Return (X, Y) of the center of cell containing provided text 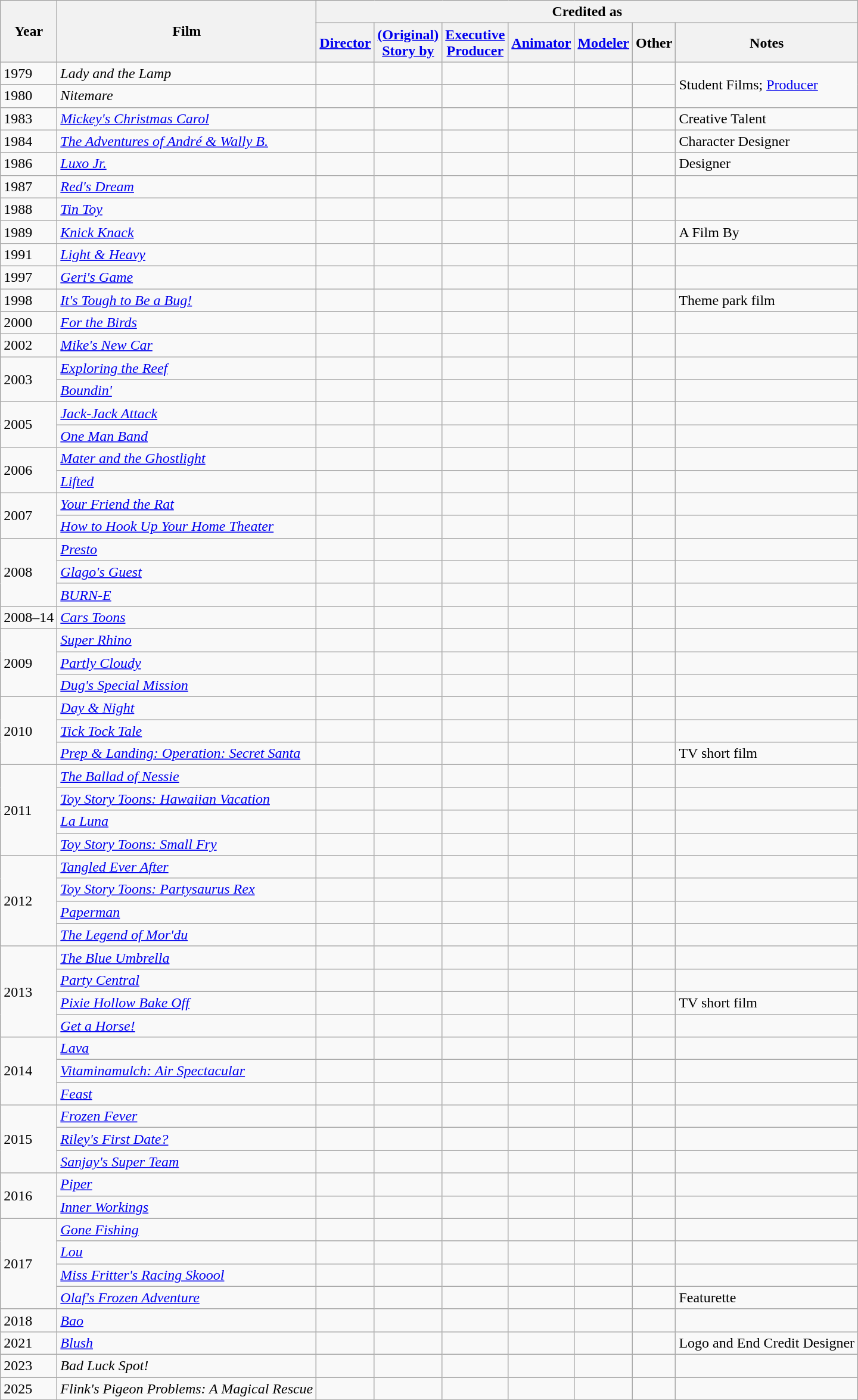
Theme park film (767, 300)
Geri's Game (187, 277)
BURN-E (187, 595)
2005 (29, 425)
How to Hook Up Your Home Theater (187, 527)
Partly Cloudy (187, 663)
Featurette (767, 1298)
Creative Talent (767, 119)
Mater and the Ghostlight (187, 459)
Character Designer (767, 141)
Exploring the Reef (187, 368)
Bad Luck Spot! (187, 1365)
The Adventures of André & Wally B. (187, 141)
Year (29, 31)
2014 (29, 1071)
2016 (29, 1196)
Nitemare (187, 96)
Prep & Landing: Operation: Secret Santa (187, 754)
Film (187, 31)
Lou (187, 1252)
Credited as (587, 12)
Miss Fritter's Racing Skoool (187, 1275)
1989 (29, 232)
1983 (29, 119)
Toy Story Toons: Hawaiian Vacation (187, 799)
Animator (541, 43)
Mickey's Christmas Carol (187, 119)
Bao (187, 1320)
Tick Tock Tale (187, 731)
Toy Story Toons: Partysaurus Rex (187, 889)
2006 (29, 470)
2021 (29, 1343)
Olaf's Frozen Adventure (187, 1298)
2013 (29, 991)
La Luna (187, 822)
Piper (187, 1184)
Presto (187, 549)
Inner Workings (187, 1207)
Knick Knack (187, 232)
Director (346, 43)
Other (654, 43)
Lifted (187, 481)
2008–14 (29, 617)
Red's Dream (187, 186)
Tangled Ever After (187, 867)
Gone Fishing (187, 1230)
It's Tough to Be a Bug! (187, 300)
Riley's First Date? (187, 1139)
Lava (187, 1049)
Notes (767, 43)
2012 (29, 901)
Paperman (187, 912)
For the Birds (187, 323)
A Film By (767, 232)
Super Rhino (187, 640)
1997 (29, 277)
2003 (29, 379)
ExecutiveProducer (475, 43)
Your Friend the Rat (187, 504)
Logo and End Credit Designer (767, 1343)
Jack-Jack Attack (187, 413)
(Original)Story by (408, 43)
Toy Story Toons: Small Fry (187, 844)
2011 (29, 810)
2007 (29, 515)
1988 (29, 209)
One Man Band (187, 436)
Designer (767, 164)
2025 (29, 1389)
Tin Toy (187, 209)
1986 (29, 164)
Lady and the Lamp (187, 73)
Pixie Hollow Bake Off (187, 1003)
2010 (29, 731)
2000 (29, 323)
Vitaminamulch: Air Spectacular (187, 1071)
1980 (29, 96)
Cars Toons (187, 617)
Feast (187, 1094)
Dug's Special Mission (187, 686)
2018 (29, 1320)
1998 (29, 300)
Light & Heavy (187, 254)
Party Central (187, 980)
Frozen Fever (187, 1116)
Flink's Pigeon Problems: A Magical Rescue (187, 1389)
2002 (29, 346)
2017 (29, 1264)
Blush (187, 1343)
1979 (29, 73)
2008 (29, 572)
2009 (29, 662)
The Legend of Mor'du (187, 935)
1984 (29, 141)
Luxo Jr. (187, 164)
1991 (29, 254)
Get a Horse! (187, 1025)
The Ballad of Nessie (187, 776)
1987 (29, 186)
Mike's New Car (187, 346)
Day & Night (187, 708)
Sanjay's Super Team (187, 1162)
2023 (29, 1365)
Boundin' (187, 391)
The Blue Umbrella (187, 957)
Student Films; Producer (767, 85)
2015 (29, 1139)
Modeler (604, 43)
Glago's Guest (187, 572)
